Provide the (x, y) coordinate of the cell's center where the given text is located.  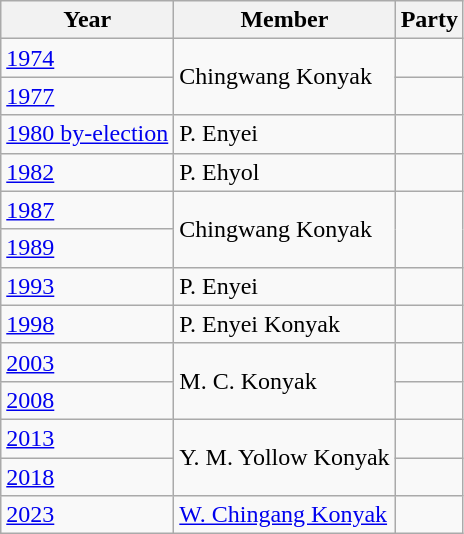
1980 by-election (88, 134)
2023 (88, 515)
2013 (88, 438)
1998 (88, 324)
M. C. Konyak (284, 381)
Member (284, 20)
1987 (88, 210)
1974 (88, 58)
1993 (88, 286)
W. Chingang Konyak (284, 515)
1982 (88, 172)
1989 (88, 248)
Year (88, 20)
2018 (88, 477)
P. Ehyol (284, 172)
2003 (88, 362)
Y. M. Yollow Konyak (284, 457)
2008 (88, 400)
Party (429, 20)
1977 (88, 96)
P. Enyei Konyak (284, 324)
